Return the (x, y) coordinate for the center point of the cell that contains the specified text.  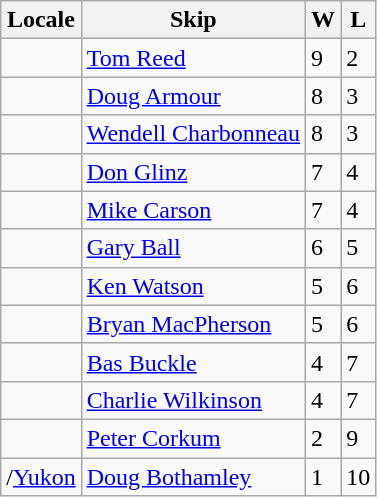
/Yukon (41, 477)
W (324, 20)
Charlie Wilkinson (193, 400)
Tom Reed (193, 58)
1 (324, 477)
Doug Bothamley (193, 477)
Wendell Charbonneau (193, 134)
Bas Buckle (193, 362)
Doug Armour (193, 96)
Peter Corkum (193, 438)
L (358, 20)
10 (358, 477)
Don Glinz (193, 172)
Mike Carson (193, 210)
Bryan MacPherson (193, 324)
Ken Watson (193, 286)
Skip (193, 20)
Gary Ball (193, 248)
Locale (41, 20)
